Detect which cell encompasses the target text, then output its [x, y] center coordinate. 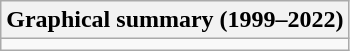
Graphical summary (1999–2022) [175, 20]
